Pinpoint the cell where the given text exists, returning its [x, y] midpoint coordinate. 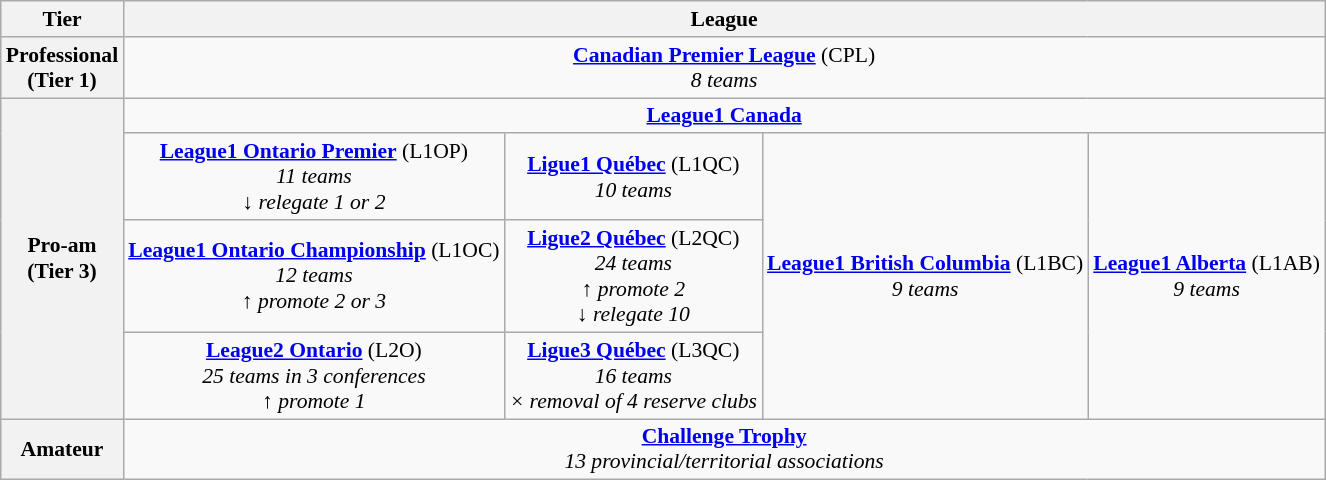
League1 Canada [724, 116]
League1 Ontario Championship (L1OC)12 teams↑ promote 2 or 3 [314, 276]
Amateur [62, 450]
Canadian Premier League (CPL)8 teams [724, 68]
Challenge Trophy13 provincial/territorial associations [724, 450]
Tier [62, 19]
League1 Alberta (L1AB)9 teams [1206, 276]
League2 Ontario (L2O)25 teams in 3 conferences↑ promote 1 [314, 376]
Pro-am(Tier 3) [62, 258]
Ligue2 Québec (L2QC)24 teams↑ promote 2↓ relegate 10 [634, 276]
Professional(Tier 1) [62, 68]
League [724, 19]
Ligue1 Québec (L1QC)10 teams [634, 178]
League1 Ontario Premier (L1OP)11 teams↓ relegate 1 or 2 [314, 178]
Ligue3 Québec (L3QC)16 teams× removal of 4 reserve clubs [634, 376]
League1 British Columbia (L1BC)9 teams [925, 276]
